Locate the cell with the specified text and output its [x, y] center coordinate. 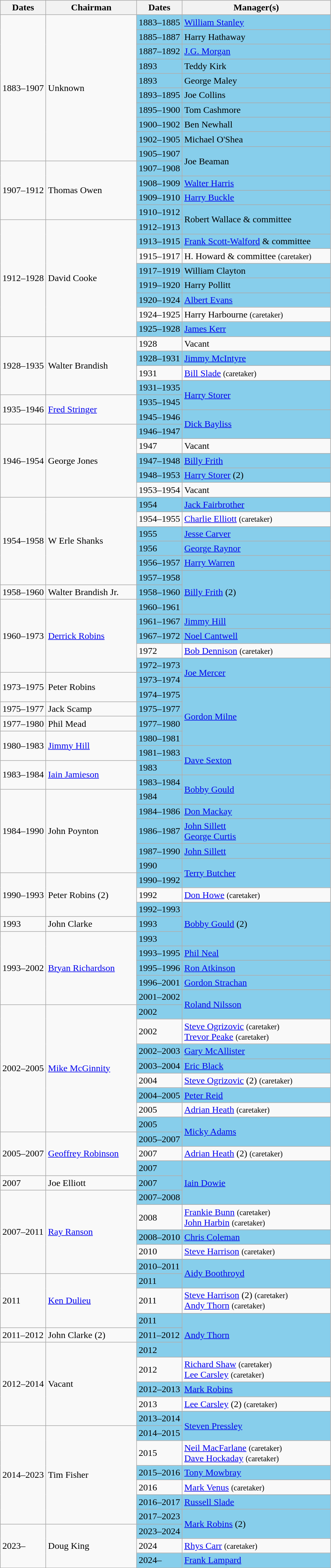
1972 [160, 651]
Gordon Strachan [256, 982]
1973–1974 [160, 680]
Chris Coleman [256, 1237]
2013 [160, 1404]
1935–1945 [160, 402]
1984 [160, 797]
Harry Pollitt [256, 285]
1960–1961 [160, 607]
2024 [160, 1546]
Robert Wallace & committee [256, 220]
Fred Stringer [91, 409]
1984–1986 [160, 811]
Mark Robins (2) [256, 1524]
1946–1947 [160, 432]
Dick Bayliss [256, 424]
1907–1908 [160, 168]
W Erle Shanks [91, 541]
1981–1983 [160, 753]
Bob Dennison (caretaker) [256, 651]
Thomas Owen [91, 190]
Eric Black [256, 1066]
2017–2023 [160, 1517]
1925–1928 [160, 329]
Doug King [91, 1546]
2014–2015 [160, 1433]
2023–2024 [160, 1531]
Michael O'Shea [256, 139]
Billy Frith (2) [256, 592]
John Sillett [256, 851]
2016–2017 [160, 1502]
Gordon Milne [256, 716]
Steve Harrison (caretaker) [256, 1252]
2010 [160, 1252]
2013–2014 [160, 1419]
1900–1902 [160, 124]
1990–1993 [23, 895]
2012–2013 [160, 1389]
Steve Ogrizovic (caretaker) Trevor Peake (caretaker) [256, 1031]
Walter Harris [256, 183]
William Stanley [256, 22]
Ron Atkinson [256, 968]
1947–1948 [160, 461]
1980–1981 [160, 738]
1954–1955 [160, 519]
Lee Carsley (2) (caretaker) [256, 1404]
Bill Slade (caretaker) [256, 373]
Roland Nilsson [256, 1004]
1910–1912 [160, 212]
George Maley [256, 81]
2012–2014 [23, 1384]
2023– [23, 1546]
1984–1990 [23, 831]
1924–1925 [160, 314]
2015 [160, 1453]
Frankie Bunn (caretaker) John Harbin (caretaker) [256, 1217]
Peter Reid [256, 1095]
Steve Harrison (2) (caretaker) Andy Thorn (caretaker) [256, 1301]
1954–1958 [23, 541]
1980–1983 [23, 746]
2003–2004 [160, 1066]
2008 [160, 1217]
1883–1885 [160, 22]
2010–2011 [160, 1266]
1928–1935 [23, 366]
Teddy Kirk [256, 66]
1883–1907 [23, 88]
Chairman [91, 8]
Peter Robins (2) [91, 895]
Rhys Carr (caretaker) [256, 1546]
Jimmy McIntyre [256, 358]
2007–2008 [160, 1198]
1992 [160, 895]
James Kerr [256, 329]
2004–2005 [160, 1095]
1920–1924 [160, 300]
William Clayton [256, 271]
Russell Slade [256, 1502]
George Jones [91, 461]
John Sillett George Curtis [256, 831]
1948–1953 [160, 475]
1995–1996 [160, 968]
1912–1913 [160, 227]
Aidy Boothroyd [256, 1274]
George Raynor [256, 548]
Bryan Richardson [91, 968]
1961–1967 [160, 621]
2002–2005 [23, 1068]
Walter Brandish [91, 366]
Steve Ogrizovic (2) (caretaker) [256, 1080]
1908–1909 [160, 183]
Harry Buckle [256, 198]
1992–1993 [160, 910]
1909–1910 [160, 198]
Manager(s) [256, 8]
Peter Robins [91, 687]
Bobby Gould (2) [256, 924]
Steven Pressley [256, 1426]
David Cooke [91, 278]
1905–1907 [160, 154]
1902–1905 [160, 139]
Harry Hathaway [256, 37]
Andy Thorn [256, 1335]
Albert Evans [256, 300]
2002–2003 [160, 1051]
Joe Elliott [91, 1183]
1974–1975 [160, 695]
1893–1895 [160, 95]
Billy Frith [256, 461]
1983 [160, 767]
Harry Storer (2) [256, 475]
1915–1917 [160, 256]
1993–1995 [160, 953]
Joe Mercer [256, 673]
Ben Newhall [256, 124]
John Poynton [91, 831]
Tony Mowbray [256, 1473]
2008–2010 [160, 1237]
1946–1954 [23, 461]
Terry Butcher [256, 873]
1967–1972 [160, 636]
1957–1958 [160, 577]
1935–1946 [23, 409]
1990 [160, 865]
1996–2001 [160, 982]
Neil MacFarlane (caretaker) Dave Hockaday (caretaker) [256, 1453]
2007–2011 [23, 1232]
Richard Shaw (caretaker) Lee Carsley (caretaker) [256, 1369]
Ray Ranson [91, 1232]
Joe Collins [256, 95]
Gary McAllister [256, 1051]
Harry Harbourne (caretaker) [256, 314]
1953–1954 [160, 490]
Jack Fairbrother [256, 504]
Joe Beaman [256, 161]
Walter Brandish Jr. [91, 592]
2016 [160, 1487]
John Clarke [91, 924]
Adrian Heath (caretaker) [256, 1110]
Frank Scott-Walford & committee [256, 241]
1956–1957 [160, 563]
Bobby Gould [256, 789]
Frank Lampard [256, 1560]
Harry Storer [256, 395]
1956 [160, 548]
2015–2016 [160, 1473]
Mark Venus (caretaker) [256, 1487]
Tom Cashmore [256, 110]
1895–1900 [160, 110]
1913–1915 [160, 241]
Dave Sexton [256, 760]
Geoffrey Robinson [91, 1154]
Unknown [91, 88]
Adrian Heath (2) (caretaker) [256, 1154]
1990–1992 [160, 880]
1912–1928 [23, 278]
1919–1920 [160, 285]
1945–1946 [160, 417]
Tim Fisher [91, 1475]
1972–1973 [160, 665]
Charlie Elliott (caretaker) [256, 519]
2024– [160, 1560]
1947 [160, 446]
Jack Scamp [91, 709]
Mike McGinnity [91, 1068]
1973–1975 [23, 687]
1960–1973 [23, 636]
Phil Mead [91, 724]
2004 [160, 1080]
Don Howe (caretaker) [256, 895]
1928 [160, 344]
1931–1935 [160, 387]
1931 [160, 373]
Jesse Carver [256, 534]
1885–1887 [160, 37]
Ken Dulieu [91, 1301]
H. Howard & committee (caretaker) [256, 256]
1986–1987 [160, 831]
1987–1990 [160, 851]
Iain Dowie [256, 1183]
Mark Robins [256, 1389]
1954 [160, 504]
1928–1931 [160, 358]
Phil Neal [256, 953]
Noel Cantwell [256, 636]
1993–2002 [23, 968]
1917–1919 [160, 271]
J.G. Morgan [256, 51]
1907–1912 [23, 190]
1955 [160, 534]
2014–2023 [23, 1475]
1887–1892 [160, 51]
Don Mackay [256, 811]
Iain Jamieson [91, 775]
Harry Warren [256, 563]
Derrick Robins [91, 636]
John Clarke (2) [91, 1335]
Micky Adams [256, 1131]
2001–2002 [160, 997]
